Pinpoint the cell where the given text exists, returning its (x, y) midpoint coordinate. 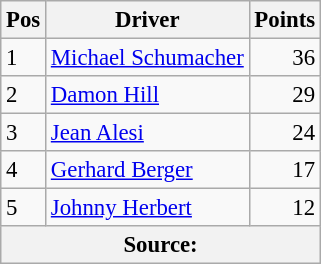
29 (284, 95)
Jean Alesi (148, 133)
5 (24, 208)
Driver (148, 20)
Damon Hill (148, 95)
1 (24, 58)
Points (284, 20)
Source: (161, 245)
36 (284, 58)
12 (284, 208)
Michael Schumacher (148, 58)
3 (24, 133)
Pos (24, 20)
Gerhard Berger (148, 170)
4 (24, 170)
17 (284, 170)
2 (24, 95)
24 (284, 133)
Johnny Herbert (148, 208)
